Determine the (X, Y) coordinate at the center of the cell enclosing the given text.  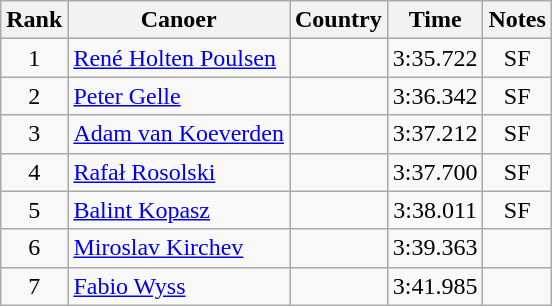
3:38.011 (435, 210)
3:37.700 (435, 172)
Miroslav Kirchev (179, 248)
René Holten Poulsen (179, 58)
Rank (34, 20)
Balint Kopasz (179, 210)
3:39.363 (435, 248)
Fabio Wyss (179, 286)
Rafał Rosolski (179, 172)
3:37.212 (435, 134)
Notes (517, 20)
2 (34, 96)
1 (34, 58)
Peter Gelle (179, 96)
Adam van Koeverden (179, 134)
6 (34, 248)
3:41.985 (435, 286)
Canoer (179, 20)
7 (34, 286)
3:36.342 (435, 96)
Time (435, 20)
Country (339, 20)
3:35.722 (435, 58)
5 (34, 210)
3 (34, 134)
4 (34, 172)
